Extract the (X, Y) coordinate from the center of the cell holding the provided text.  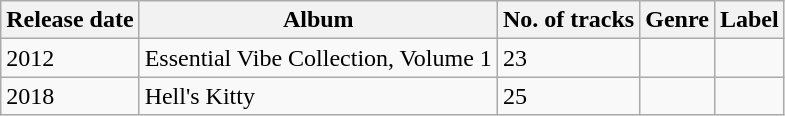
No. of tracks (568, 20)
Label (749, 20)
Hell's Kitty (318, 96)
25 (568, 96)
2012 (70, 58)
Release date (70, 20)
2018 (70, 96)
Album (318, 20)
Essential Vibe Collection, Volume 1 (318, 58)
23 (568, 58)
Genre (678, 20)
